Extract the (x, y) coordinate from the center of the cell holding the provided text.  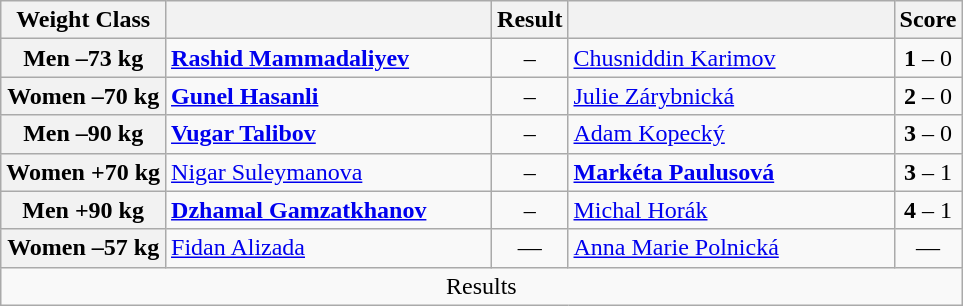
Chusniddin Karimov (731, 58)
Dzhamal Gamzatkhanov (329, 210)
Women –57 kg (84, 248)
Julie Zárybnická (731, 96)
Men +90 kg (84, 210)
Men –73 kg (84, 58)
Michal Horák (731, 210)
2 – 0 (928, 96)
Rashid Mammadaliyev (329, 58)
3 – 0 (928, 134)
Women –70 kg (84, 96)
Result (530, 20)
Fidan Alizada (329, 248)
Nigar Suleymanova (329, 172)
3 – 1 (928, 172)
Men –90 kg (84, 134)
Markéta Paulusová (731, 172)
Weight Class (84, 20)
Results (482, 286)
Vugar Talibov (329, 134)
Women +70 kg (84, 172)
Anna Marie Polnická (731, 248)
Score (928, 20)
Gunel Hasanli (329, 96)
1 – 0 (928, 58)
Adam Kopecký (731, 134)
4 – 1 (928, 210)
